Determine the [X, Y] coordinate at the center of the cell enclosing the given text.  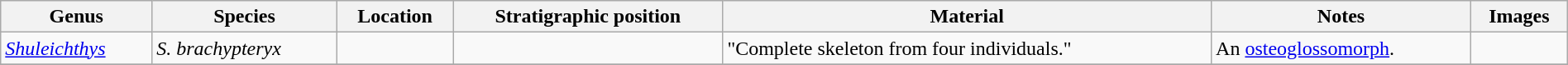
Notes [1341, 17]
"Complete skeleton from four individuals." [968, 48]
Stratigraphic position [588, 17]
Species [245, 17]
S. brachypteryx [245, 48]
An osteoglossomorph. [1341, 48]
Genus [76, 17]
Location [395, 17]
Shuleichthys [76, 48]
Images [1518, 17]
Material [968, 17]
